Find where the given text appears and provide that cell's center as [x, y] coordinate. 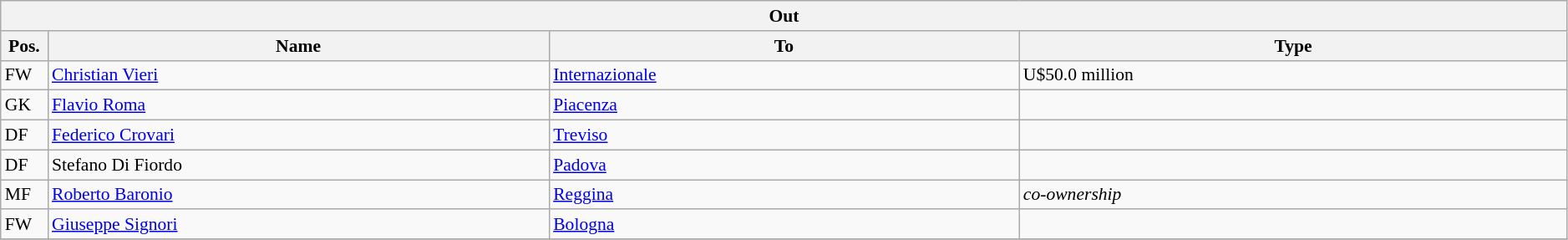
Out [784, 16]
Bologna [784, 225]
Roberto Baronio [298, 195]
co-ownership [1293, 195]
Federico Crovari [298, 135]
U$50.0 million [1293, 75]
Piacenza [784, 105]
Pos. [24, 46]
To [784, 46]
Type [1293, 46]
MF [24, 195]
Stefano Di Fiordo [298, 165]
Internazionale [784, 75]
Giuseppe Signori [298, 225]
Padova [784, 165]
Christian Vieri [298, 75]
Name [298, 46]
GK [24, 105]
Reggina [784, 195]
Treviso [784, 135]
Flavio Roma [298, 105]
